Output the (x, y) coordinate of the center of the cell containing the given text.  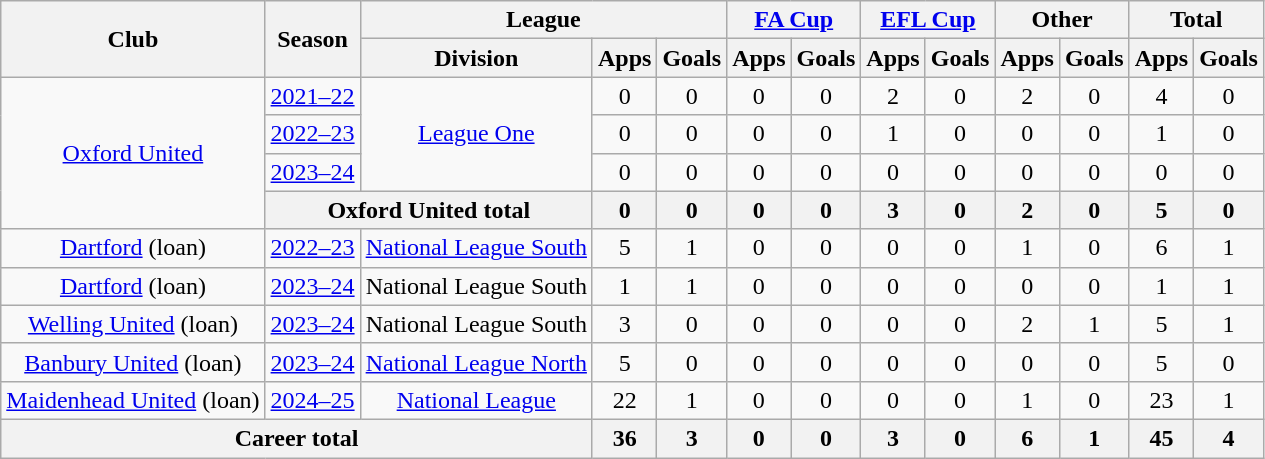
2024–25 (312, 400)
Welling United (loan) (133, 324)
Oxford United (133, 153)
Other (1062, 20)
Club (133, 39)
Division (476, 58)
Total (1196, 20)
Banbury United (loan) (133, 362)
23 (1161, 400)
EFL Cup (928, 20)
National League (476, 400)
22 (624, 400)
Oxford United total (428, 210)
Season (312, 39)
Maidenhead United (loan) (133, 400)
League One (476, 134)
2021–22 (312, 96)
FA Cup (794, 20)
Career total (297, 438)
National League North (476, 362)
45 (1161, 438)
36 (624, 438)
League (544, 20)
